Locate the cell with the specified text and output its (x, y) center coordinate. 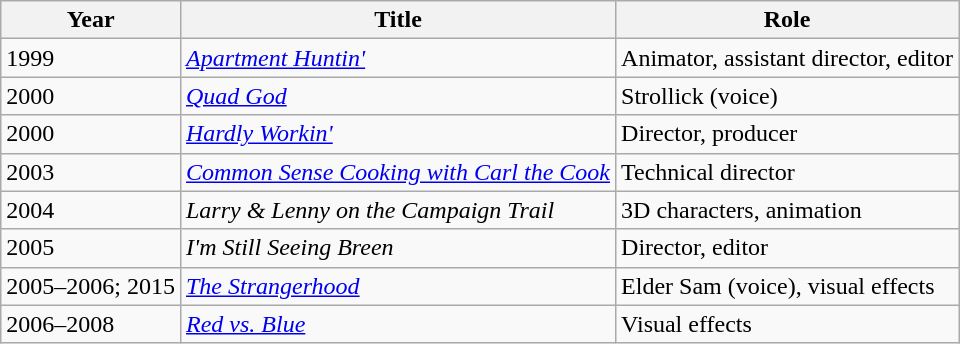
2005–2006; 2015 (91, 286)
I'm Still Seeing Breen (398, 248)
Elder Sam (voice), visual effects (788, 286)
3D characters, animation (788, 210)
2005 (91, 248)
2006–2008 (91, 324)
Larry & Lenny on the Campaign Trail (398, 210)
Strollick (voice) (788, 96)
Apartment Huntin' (398, 58)
Title (398, 20)
1999 (91, 58)
Hardly Workin' (398, 134)
Quad God (398, 96)
Director, editor (788, 248)
Visual effects (788, 324)
Red vs. Blue (398, 324)
Common Sense Cooking with Carl the Cook (398, 172)
Technical director (788, 172)
2004 (91, 210)
2003 (91, 172)
Role (788, 20)
Director, producer (788, 134)
The Strangerhood (398, 286)
Year (91, 20)
Animator, assistant director, editor (788, 58)
